Identify which cell holds the provided text, then report its (x, y) central coordinate. 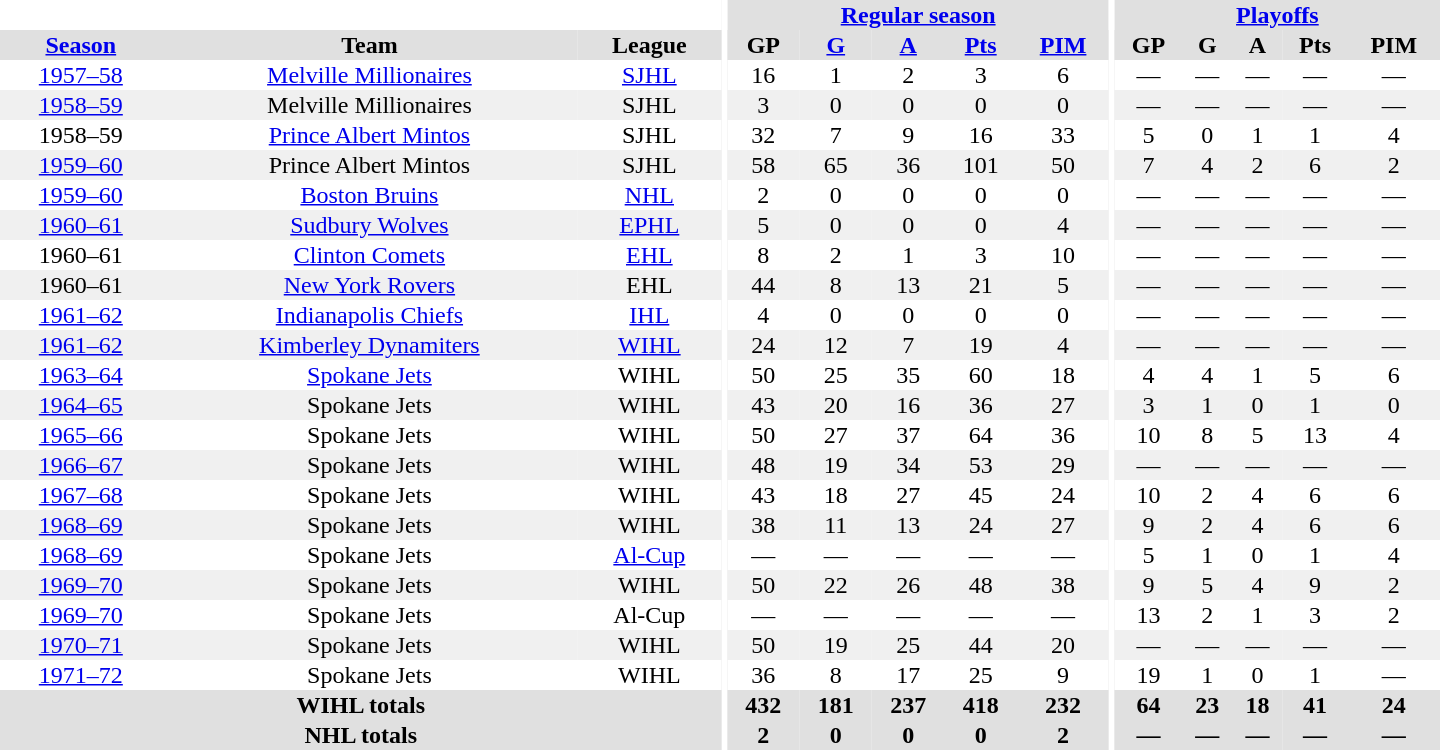
1970–71 (81, 645)
1963–64 (81, 375)
Season (81, 45)
1964–65 (81, 405)
23 (1207, 705)
NHL totals (361, 735)
Kimberley Dynamiters (370, 345)
Indianapolis Chiefs (370, 315)
101 (980, 165)
58 (763, 165)
1971–72 (81, 675)
232 (1063, 705)
Playoffs (1278, 15)
IHL (649, 315)
Sudbury Wolves (370, 225)
65 (836, 165)
EPHL (649, 225)
12 (836, 345)
11 (836, 525)
432 (763, 705)
418 (980, 705)
41 (1316, 705)
1957–58 (81, 75)
WIHL totals (361, 705)
Clinton Comets (370, 255)
29 (1063, 465)
181 (836, 705)
37 (908, 435)
34 (908, 465)
NHL (649, 195)
21 (980, 285)
Regular season (918, 15)
237 (908, 705)
1967–68 (81, 495)
22 (836, 585)
45 (980, 495)
53 (980, 465)
60 (980, 375)
League (649, 45)
Boston Bruins (370, 195)
17 (908, 675)
32 (763, 135)
Team (370, 45)
33 (1063, 135)
1966–67 (81, 465)
1965–66 (81, 435)
New York Rovers (370, 285)
35 (908, 375)
26 (908, 585)
